Provide the (x, y) coordinate of the cell's center where the given text is located.  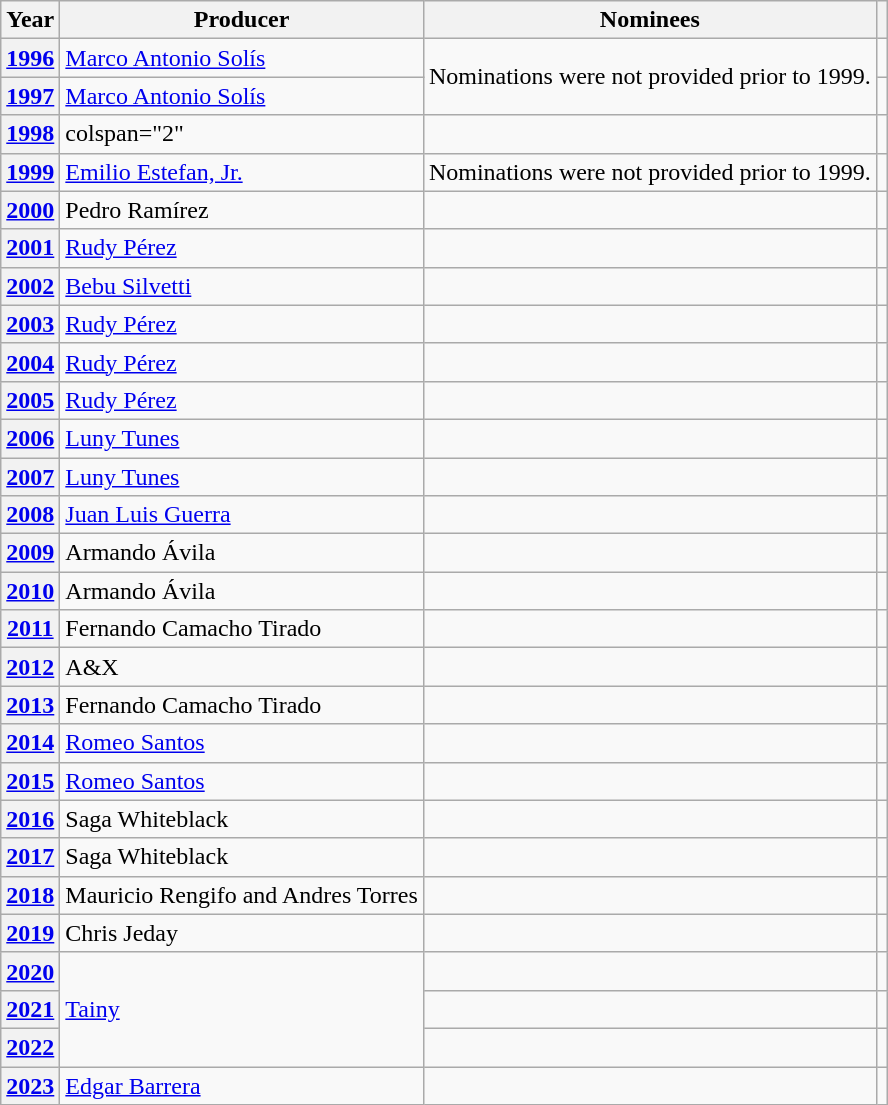
1999 (30, 172)
Mauricio Rengifo and Andres Torres (242, 895)
Tainy (242, 1009)
colspan="2" (242, 134)
2017 (30, 857)
2005 (30, 400)
2012 (30, 667)
2002 (30, 286)
2009 (30, 553)
Bebu Silvetti (242, 286)
Edgar Barrera (242, 1085)
Emilio Estefan, Jr. (242, 172)
1996 (30, 58)
2013 (30, 705)
2000 (30, 210)
2011 (30, 629)
Juan Luis Guerra (242, 515)
2006 (30, 438)
A&X (242, 667)
2018 (30, 895)
1998 (30, 134)
1997 (30, 96)
2015 (30, 781)
2014 (30, 743)
2010 (30, 591)
Producer (242, 20)
Chris Jeday (242, 933)
2007 (30, 477)
2020 (30, 971)
2019 (30, 933)
2021 (30, 1009)
2003 (30, 324)
2008 (30, 515)
2022 (30, 1047)
Nominees (650, 20)
Pedro Ramírez (242, 210)
2016 (30, 819)
2001 (30, 248)
Year (30, 20)
2004 (30, 362)
2023 (30, 1085)
